Return the (x, y) coordinate for the center point of the cell that contains the specified text.  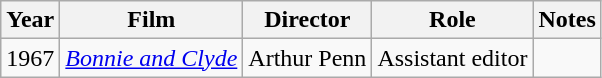
Notes (567, 20)
Year (30, 20)
Director (308, 20)
Arthur Penn (308, 58)
1967 (30, 58)
Role (452, 20)
Bonnie and Clyde (152, 58)
Assistant editor (452, 58)
Film (152, 20)
